Pinpoint the cell where the given text exists, returning its (x, y) midpoint coordinate. 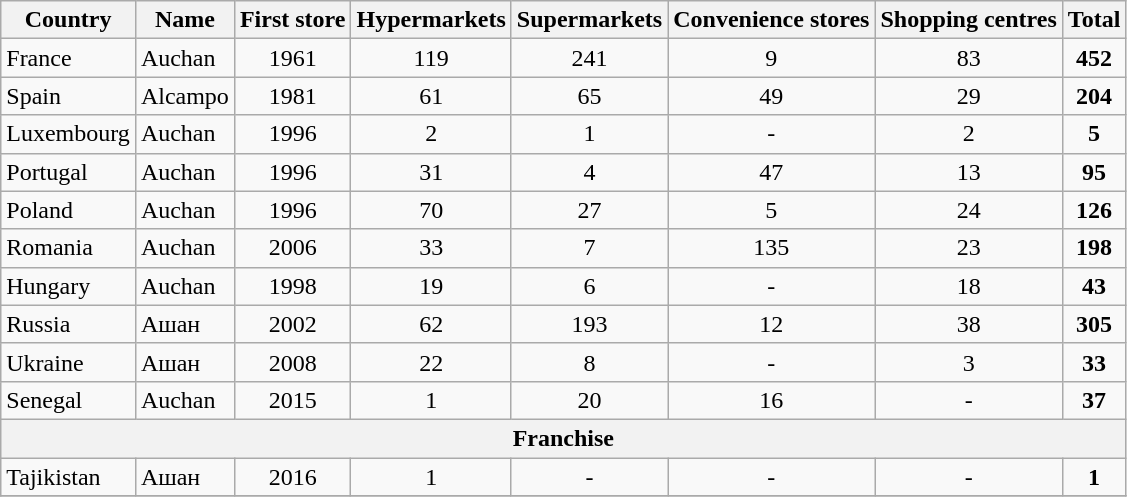
29 (968, 96)
Supermarkets (589, 20)
Portugal (68, 172)
Tajikistan (68, 477)
Franchise (564, 438)
126 (1094, 210)
9 (772, 58)
Hypermarkets (431, 20)
22 (431, 362)
16 (772, 400)
204 (1094, 96)
47 (772, 172)
Hungary (68, 286)
12 (772, 324)
83 (968, 58)
1961 (292, 58)
France (68, 58)
305 (1094, 324)
19 (431, 286)
2002 (292, 324)
Romania (68, 248)
3 (968, 362)
Name (184, 20)
135 (772, 248)
24 (968, 210)
8 (589, 362)
Spain (68, 96)
2015 (292, 400)
4 (589, 172)
Convenience stores (772, 20)
37 (1094, 400)
20 (589, 400)
Shopping centres (968, 20)
2006 (292, 248)
193 (589, 324)
241 (589, 58)
Poland (68, 210)
6 (589, 286)
2016 (292, 477)
18 (968, 286)
119 (431, 58)
95 (1094, 172)
7 (589, 248)
2008 (292, 362)
13 (968, 172)
23 (968, 248)
Country (68, 20)
198 (1094, 248)
Ukraine (68, 362)
Total (1094, 20)
31 (431, 172)
70 (431, 210)
38 (968, 324)
49 (772, 96)
27 (589, 210)
1981 (292, 96)
43 (1094, 286)
Luxembourg (68, 134)
Russia (68, 324)
61 (431, 96)
65 (589, 96)
Alcampo (184, 96)
452 (1094, 58)
62 (431, 324)
Senegal (68, 400)
First store (292, 20)
1998 (292, 286)
